Find where the given text appears and provide that cell's center as (X, Y) coordinate. 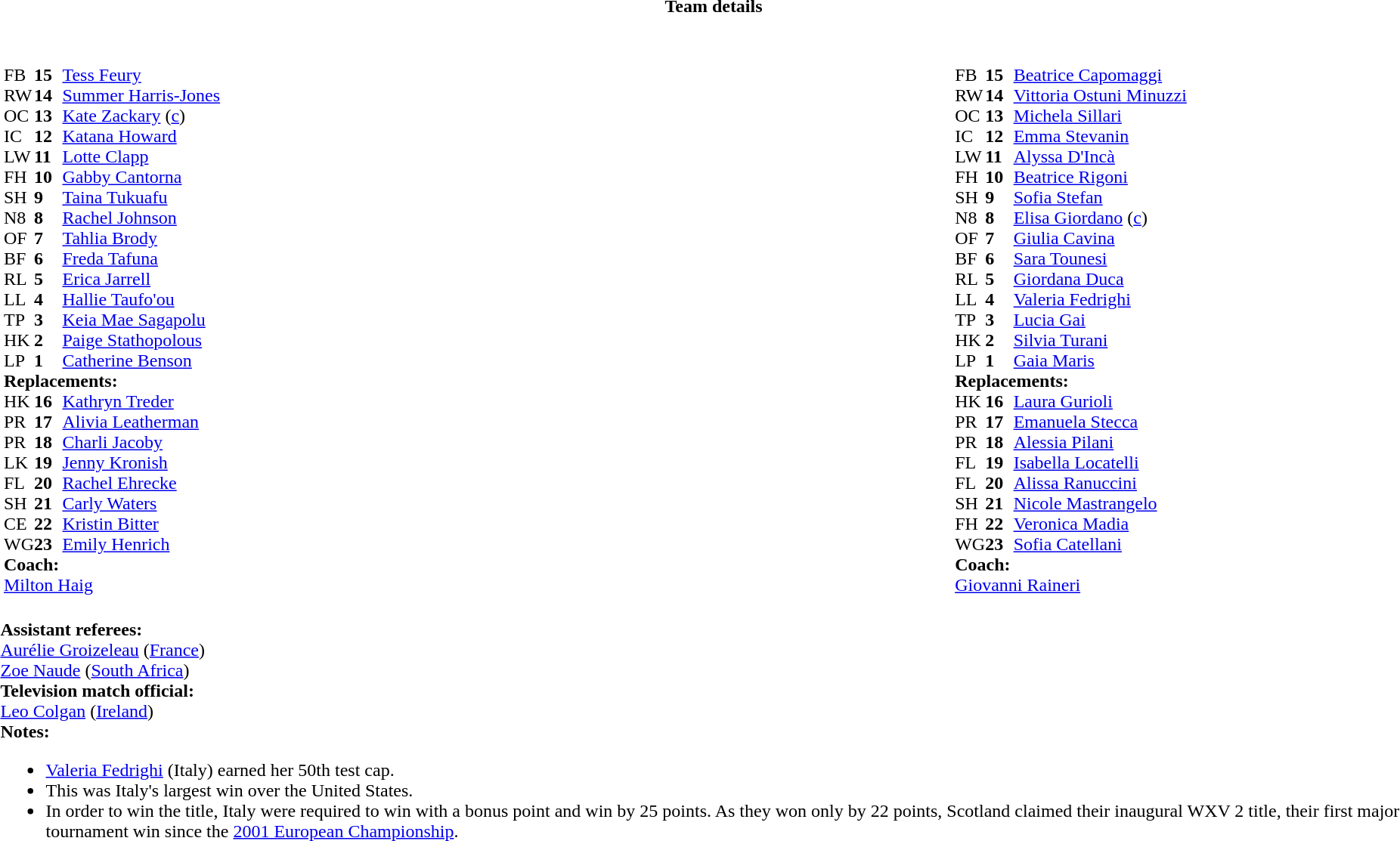
Carly Waters (141, 503)
Tahlia Brody (141, 239)
Hallie Taufo'ou (141, 299)
Alyssa D'Incà (1101, 157)
Gabby Cantorna (141, 177)
Charli Jacoby (141, 443)
Sofia Catellani (1101, 544)
Emily Henrich (141, 544)
Elisa Giordano (c) (1101, 218)
Kate Zackary (c) (141, 116)
Beatrice Capomaggi (1101, 76)
CE (19, 524)
Veronica Madia (1101, 524)
Gaia Maris (1101, 361)
Lucia Gai (1101, 320)
Nicole Mastrangelo (1101, 503)
Keia Mae Sagapolu (141, 320)
Emanuela Stecca (1101, 422)
Emma Stevanin (1101, 136)
LK (19, 462)
Rachel Ehrecke (141, 484)
Rachel Johnson (141, 218)
Katana Howard (141, 136)
Alessia Pilani (1101, 443)
Summer Harris-Jones (141, 95)
Michela Sillari (1101, 116)
Lotte Clapp (141, 157)
Taina Tukuafu (141, 198)
Giordana Duca (1101, 280)
Milton Haig (112, 585)
Jenny Kronish (141, 462)
Kathryn Treder (141, 402)
Beatrice Rigoni (1101, 177)
Sara Tounesi (1101, 258)
Erica Jarrell (141, 280)
Catherine Benson (141, 361)
Alivia Leatherman (141, 422)
Laura Gurioli (1101, 402)
Paige Stathopolous (141, 340)
Silvia Turani (1101, 340)
Giovanni Raineri (1070, 585)
Valeria Fedrighi (1101, 299)
Vittoria Ostuni Minuzzi (1101, 95)
Isabella Locatelli (1101, 462)
Freda Tafuna (141, 258)
Tess Feury (141, 76)
Alissa Ranuccini (1101, 484)
Sofia Stefan (1101, 198)
Giulia Cavina (1101, 239)
Kristin Bitter (141, 524)
